For the text-containing cell, return its midpoint in [x, y] coordinate format. 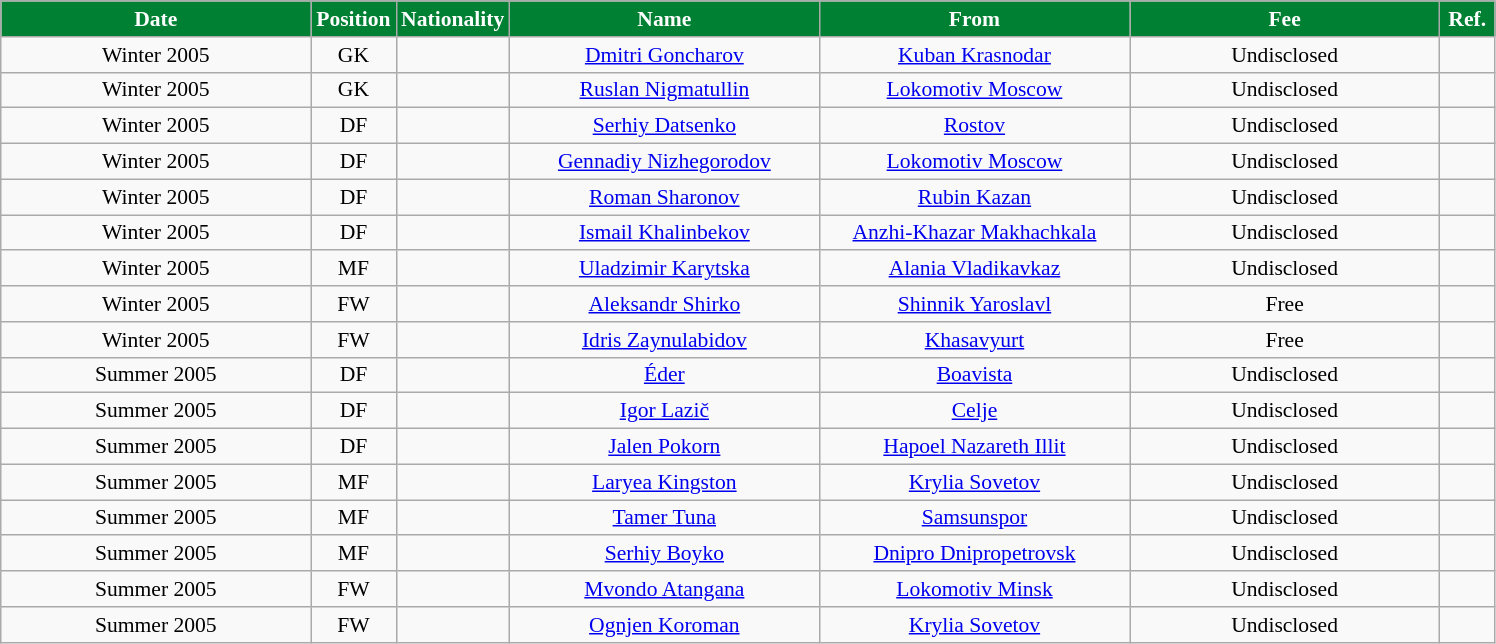
Dnipro Dnipropetrovsk [974, 554]
Ognjen Koroman [664, 625]
Samsunspor [974, 518]
Laryea Kingston [664, 482]
Gennadiy Nizhegorodov [664, 162]
Ref. [1468, 19]
Uladzimir Karytska [664, 269]
Idris Zaynulabidov [664, 340]
Éder [664, 375]
Position [354, 19]
Roman Sharonov [664, 197]
Anzhi-Khazar Makhachkala [974, 233]
Kuban Krasnodar [974, 55]
Tamer Tuna [664, 518]
Alania Vladikavkaz [974, 269]
Shinnik Yaroslavl [974, 304]
Igor Lazič [664, 411]
Hapoel Nazareth Illit [974, 447]
Nationality [452, 19]
Khasavyurt [974, 340]
Lokomotiv Minsk [974, 589]
Dmitri Goncharov [664, 55]
Mvondo Atangana [664, 589]
Fee [1285, 19]
Name [664, 19]
Rubin Kazan [974, 197]
Ismail Khalinbekov [664, 233]
Rostov [974, 126]
Serhiy Boyko [664, 554]
Ruslan Nigmatullin [664, 90]
Boavista [974, 375]
From [974, 19]
Date [156, 19]
Aleksandr Shirko [664, 304]
Celje [974, 411]
Jalen Pokorn [664, 447]
Serhiy Datsenko [664, 126]
